For the text-containing cell, return its midpoint in (x, y) coordinate format. 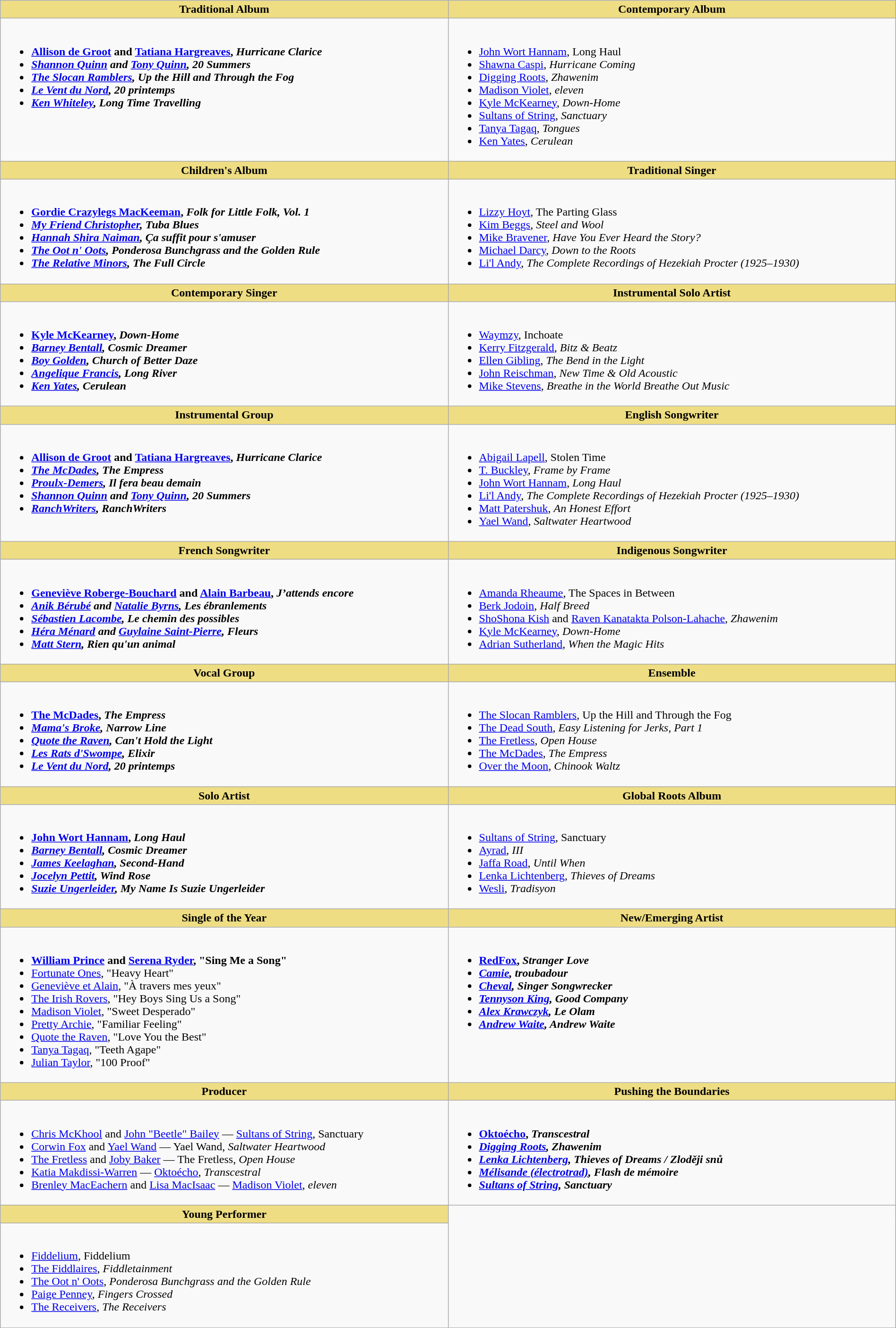
English Songwriter (672, 415)
Ensemble (672, 673)
Producer (224, 1092)
Instrumental Solo Artist (672, 293)
Children's Album (224, 170)
Global Roots Album (672, 796)
Single of the Year (224, 918)
RedFox, Stranger LoveCamie, troubadourCheval, Singer SongwreckerTennyson King, Good CompanyAlex Krawczyk, Le OlamAndrew Waite, Andrew Waite (672, 1005)
Indigenous Songwriter (672, 550)
New/Emerging Artist (672, 918)
The McDades, The EmpressMama's Broke, Narrow LineQuote the Raven, Can't Hold the LightLes Rats d'Swompe, ElixirLe Vent du Nord, 20 printemps (224, 734)
Traditional Singer (672, 170)
French Songwriter (224, 550)
Contemporary Album (672, 9)
Kyle McKearney, Down-HomeBarney Bentall, Cosmic DreamerBoy Golden, Church of Better DazeAngelique Francis, Long RiverKen Yates, Cerulean (224, 354)
Pushing the Boundaries (672, 1092)
Young Performer (224, 1214)
Contemporary Singer (224, 293)
Vocal Group (224, 673)
Instrumental Group (224, 415)
Solo Artist (224, 796)
Sultans of String, SanctuaryAyrad, IIIJaffa Road, Until WhenLenka Lichtenberg, Thieves of DreamsWesli, Tradisyon (672, 857)
Traditional Album (224, 9)
